Pinpoint the cell where the given text exists, returning its [x, y] midpoint coordinate. 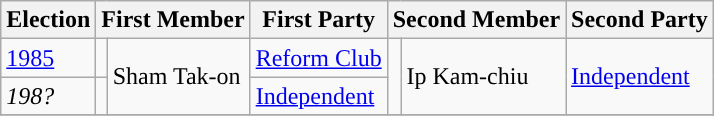
Reform Club [318, 58]
First Party [318, 20]
1985 [48, 58]
Second Member [476, 20]
First Member [173, 20]
Sham Tak-on [178, 77]
Ip Kam-chiu [484, 77]
198? [48, 96]
Election [48, 20]
Second Party [640, 20]
